Return the [X, Y] coordinate for the center point of the cell that contains the specified text.  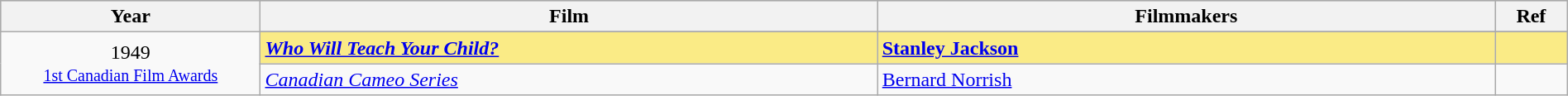
Filmmakers [1186, 17]
Stanley Jackson [1186, 48]
Bernard Norrish [1186, 79]
Who Will Teach Your Child? [569, 48]
Ref [1532, 17]
Film [569, 17]
Year [131, 17]
1949 1st Canadian Film Awards [131, 64]
Canadian Cameo Series [569, 79]
